Pinpoint the cell where the given text exists, returning its (x, y) midpoint coordinate. 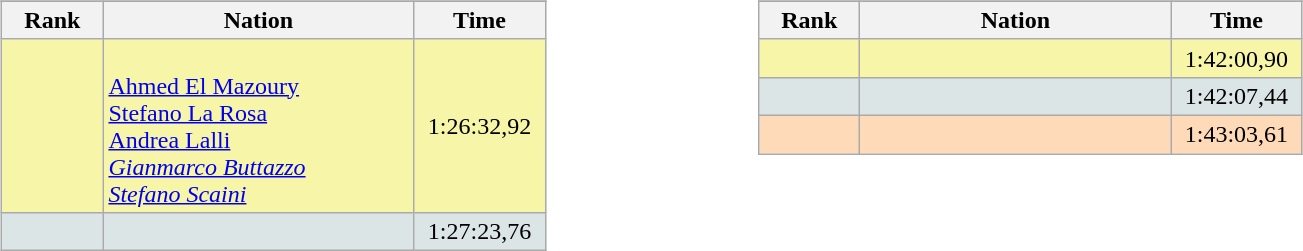
1:27:23,76 (480, 231)
1:42:07,44 (1236, 96)
1:26:32,92 (480, 126)
Ahmed El MazouryStefano La RosaAndrea LalliGianmarco ButtazzoStefano Scaini (258, 126)
1:43:03,61 (1236, 134)
1:42:00,90 (1236, 58)
